Scan for the cell matching the given text and deliver its (x, y) coordinate at center. 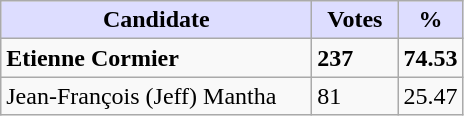
74.53 (430, 58)
Candidate (156, 20)
Jean-François (Jeff) Mantha (156, 96)
Etienne Cormier (156, 58)
81 (355, 96)
25.47 (430, 96)
% (430, 20)
237 (355, 58)
Votes (355, 20)
